From the cell containing the given text, extract its center point as [X, Y] coordinate. 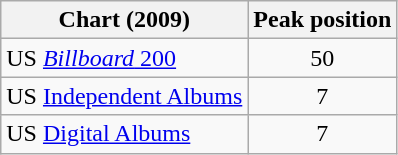
50 [322, 58]
Peak position [322, 20]
Chart (2009) [124, 20]
US Digital Albums [124, 134]
US Billboard 200 [124, 58]
US Independent Albums [124, 96]
